Determine the [x, y] coordinate at the center of the cell enclosing the given text.  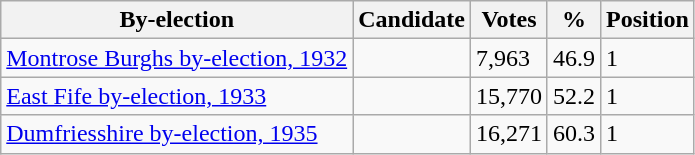
% [574, 20]
15,770 [508, 96]
60.3 [574, 134]
Votes [508, 20]
By-election [177, 20]
7,963 [508, 58]
East Fife by-election, 1933 [177, 96]
16,271 [508, 134]
Montrose Burghs by-election, 1932 [177, 58]
46.9 [574, 58]
Candidate [412, 20]
52.2 [574, 96]
Position [648, 20]
Dumfriesshire by-election, 1935 [177, 134]
